Scan for the cell matching the given text and deliver its [x, y] coordinate at center. 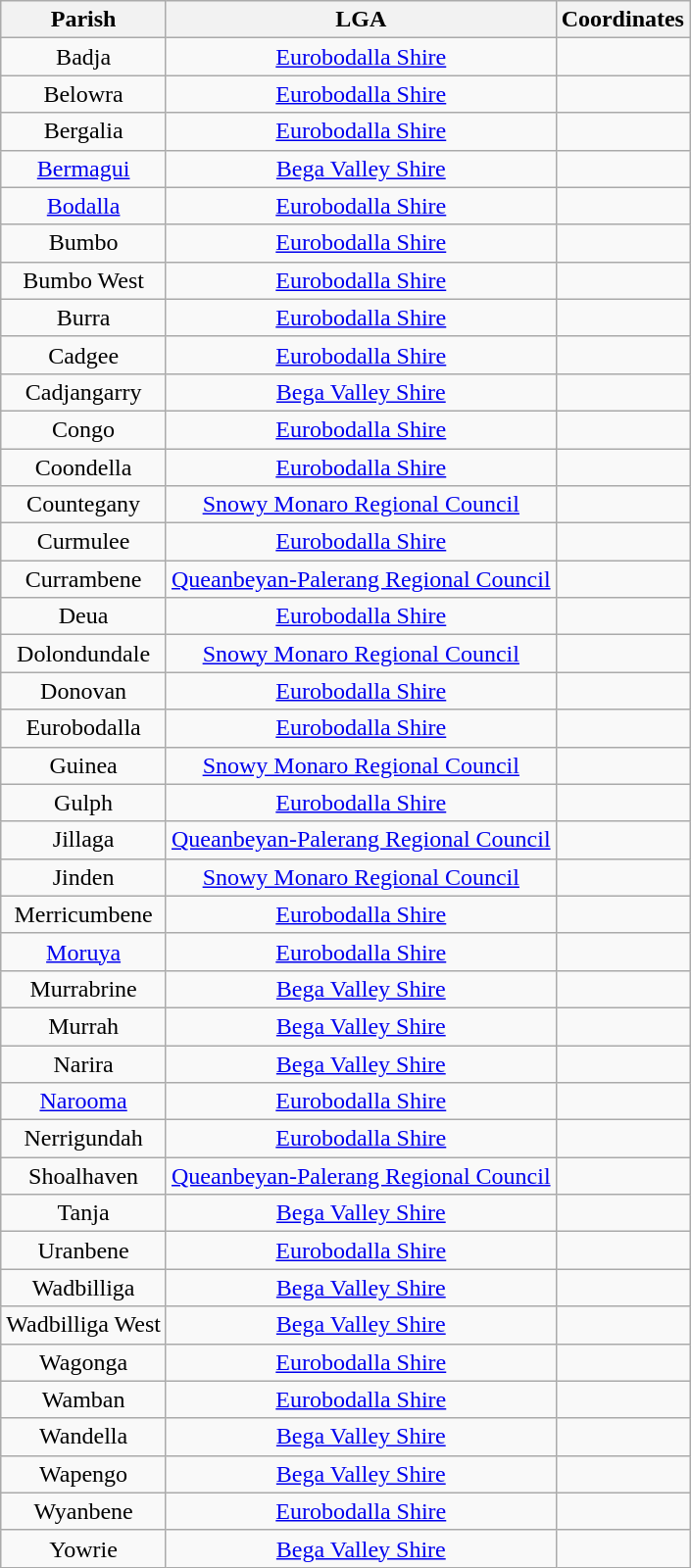
Gulph [84, 803]
Curmulee [84, 542]
Bumbo West [84, 280]
Murrah [84, 1026]
Murrabrine [84, 989]
Wandella [84, 1437]
Bermagui [84, 169]
Jillaga [84, 840]
Wamban [84, 1399]
Coondella [84, 467]
Yowrie [84, 1548]
LGA [361, 20]
Nerrigundah [84, 1139]
Cadjangarry [84, 392]
Bumbo [84, 243]
Eurobodalla [84, 728]
Wyanbene [84, 1511]
Badja [84, 57]
Narira [84, 1063]
Wapengo [84, 1474]
Shoalhaven [84, 1176]
Moruya [84, 952]
Countegany [84, 505]
Donovan [84, 691]
Bergalia [84, 131]
Wadbilliga [84, 1288]
Narooma [84, 1102]
Guinea [84, 765]
Wagonga [84, 1362]
Congo [84, 429]
Belowra [84, 94]
Coordinates [622, 20]
Cadgee [84, 355]
Deua [84, 616]
Uranbene [84, 1250]
Bodalla [84, 206]
Currambene [84, 579]
Burra [84, 318]
Parish [84, 20]
Merricumbene [84, 914]
Tanja [84, 1213]
Dolondundale [84, 654]
Wadbilliga West [84, 1325]
Jinden [84, 877]
